Identify which cell holds the provided text, then report its [X, Y] central coordinate. 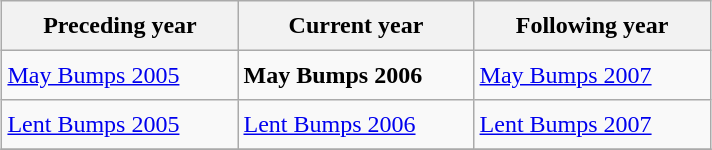
Following year [592, 26]
Lent Bumps 2007 [592, 125]
Lent Bumps 2005 [120, 125]
Current year [356, 26]
May Bumps 2005 [120, 75]
May Bumps 2006 [356, 75]
Preceding year [120, 26]
Lent Bumps 2006 [356, 125]
May Bumps 2007 [592, 75]
